Return (x, y) of the center of cell containing provided text 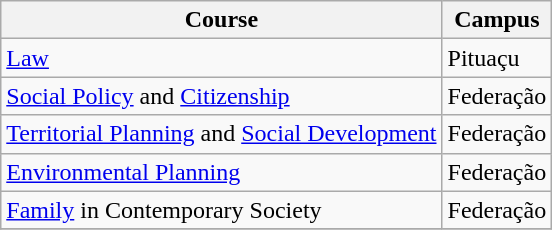
Campus (497, 20)
Social Policy and Citizenship (222, 96)
Law (222, 58)
Pituaçu (497, 58)
Course (222, 20)
Family in Contemporary Society (222, 210)
Environmental Planning (222, 172)
Territorial Planning and Social Development (222, 134)
